Return (X, Y) of the center of cell containing provided text 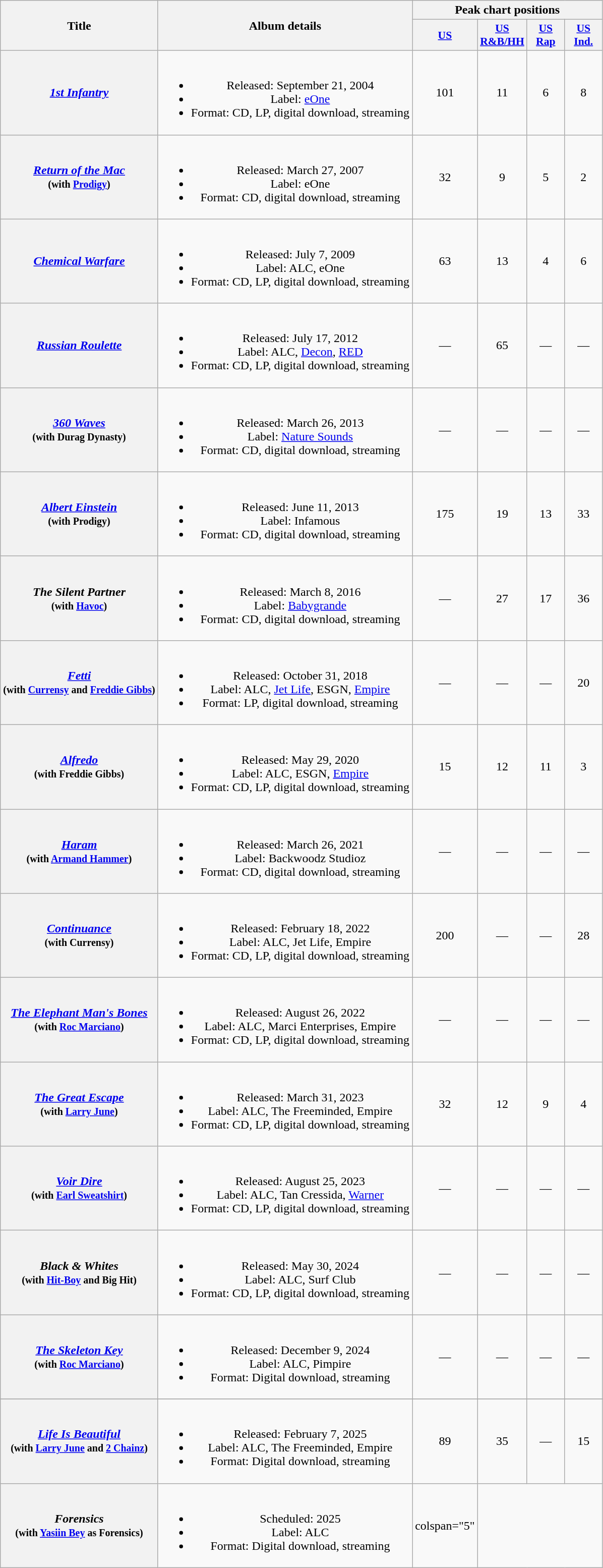
Title (80, 25)
Continuance(with Currensy) (80, 935)
Life Is Beautiful(with Larry June and 2 Chainz) (80, 1441)
175 (445, 514)
28 (584, 935)
Released: July 7, 2009Label: ALC, eOneFormat: CD, LP, digital download, streaming (285, 261)
Scheduled: 2025Label: ALCFormat: Digital download, streaming (285, 1526)
Released: March 27, 2007Label: eOneFormat: CD, digital download, streaming (285, 177)
Released: May 29, 2020Label: ALC, ESGN, EmpireFormat: CD, LP, digital download, streaming (285, 767)
89 (445, 1441)
8 (584, 93)
Fetti(with Currensy and Freddie Gibbs) (80, 682)
Released: March 31, 2023Label: ALC, The Freeminded, EmpireFormat: CD, LP, digital download, streaming (285, 1104)
The Great Escape(with Larry June) (80, 1104)
33 (584, 514)
USInd. (584, 35)
17 (546, 598)
Album details (285, 25)
Released: March 8, 2016Label: BabygrandeFormat: CD, digital download, streaming (285, 598)
35 (502, 1441)
Haram(with Armand Hammer) (80, 852)
27 (502, 598)
USRap (546, 35)
Released: February 7, 2025Label: ALC, The Freeminded, EmpireFormat: Digital download, streaming (285, 1441)
Released: May 30, 2024Label: ALC, Surf ClubFormat: CD, LP, digital download, streaming (285, 1272)
colspan="5" (445, 1526)
Released: March 26, 2013Label: Nature SoundsFormat: CD, digital download, streaming (285, 430)
1st Infantry (80, 93)
Released: February 18, 2022Label: ALC, Jet Life, EmpireFormat: CD, LP, digital download, streaming (285, 935)
Released: September 21, 2004Label: eOneFormat: CD, LP, digital download, streaming (285, 93)
Released: June 11, 2013Label: InfamousFormat: CD, digital download, streaming (285, 514)
Russian Roulette (80, 345)
65 (502, 345)
Released: March 26, 2021Label: Backwoodz StudiozFormat: CD, digital download, streaming (285, 852)
3 (584, 767)
The Skeleton Key(with Roc Marciano) (80, 1357)
Released: August 25, 2023Label: ALC, Tan Cressida, WarnerFormat: CD, LP, digital download, streaming (285, 1189)
19 (502, 514)
20 (584, 682)
Return of the Mac(with Prodigy) (80, 177)
Albert Einstein(with Prodigy) (80, 514)
Released: July 17, 2012Label: ALC, Decon, REDFormat: CD, LP, digital download, streaming (285, 345)
Released: October 31, 2018Label: ALC, Jet Life, ESGN, EmpireFormat: LP, digital download, streaming (285, 682)
US (445, 35)
The Elephant Man's Bones(with Roc Marciano) (80, 1020)
Chemical Warfare (80, 261)
2 (584, 177)
Forensics(with Yasiin Bey as Forensics) (80, 1526)
200 (445, 935)
Released: December 9, 2024Label: ALC, PimpireFormat: Digital download, streaming (285, 1357)
Alfredo(with Freddie Gibbs) (80, 767)
The Silent Partner(with Havoc) (80, 598)
Voir Dire(with Earl Sweatshirt) (80, 1189)
Black & Whites(with Hit-Boy and Big Hit) (80, 1272)
5 (546, 177)
Released: August 26, 2022Label: ALC, Marci Enterprises, EmpireFormat: CD, LP, digital download, streaming (285, 1020)
36 (584, 598)
101 (445, 93)
360 Waves(with Durag Dynasty) (80, 430)
63 (445, 261)
USR&B/HH (502, 35)
Peak chart positions (507, 10)
